Return the (X, Y) coordinate for the center point of the cell that contains the specified text.  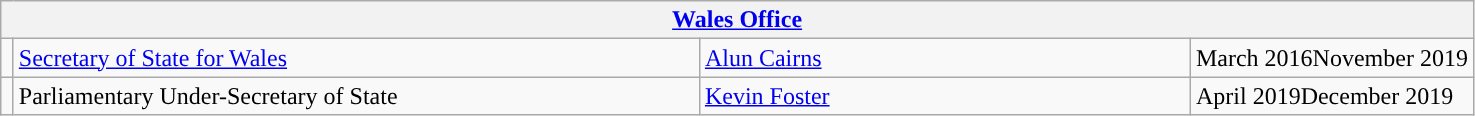
Parliamentary Under-Secretary of State (356, 96)
Alun Cairns (944, 58)
March 2016November 2019 (1332, 58)
Kevin Foster (944, 96)
Secretary of State for Wales (356, 58)
Wales Office (738, 20)
April 2019December 2019 (1332, 96)
